Capture the cell that displays the provided text and extract its (X, Y) central coordinate. 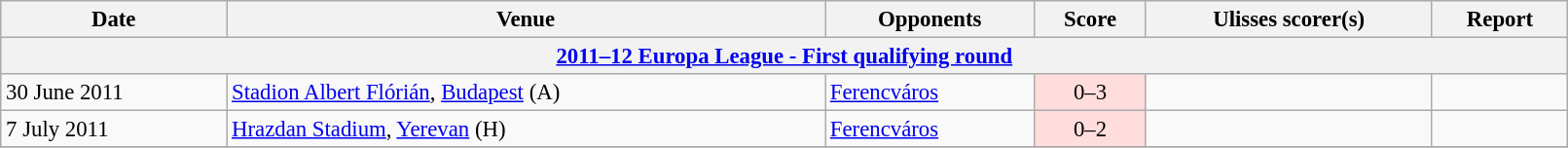
Venue (526, 19)
0–2 (1090, 129)
30 June 2011 (114, 92)
Report (1500, 19)
Date (114, 19)
Stadion Albert Flórián, Budapest (A) (526, 92)
Score (1090, 19)
Opponents (930, 19)
2011–12 Europa League - First qualifying round (784, 56)
Hrazdan Stadium, Yerevan (H) (526, 129)
7 July 2011 (114, 129)
0–3 (1090, 92)
Ulisses scorer(s) (1289, 19)
